Identify which cell holds the provided text, then report its [x, y] central coordinate. 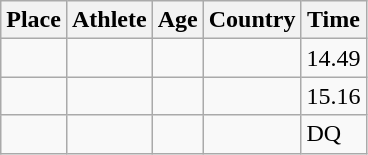
Time [334, 20]
Place [34, 20]
Age [178, 20]
DQ [334, 134]
Athlete [109, 20]
14.49 [334, 58]
Country [252, 20]
15.16 [334, 96]
